Return [x, y] of the center of cell containing provided text 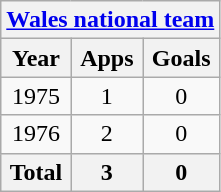
Wales national team [110, 20]
1976 [36, 134]
Goals [180, 58]
1975 [36, 96]
3 [106, 172]
Apps [106, 58]
Year [36, 58]
2 [106, 134]
1 [106, 96]
Total [36, 172]
